Locate the cell with the specified text and output its [X, Y] center coordinate. 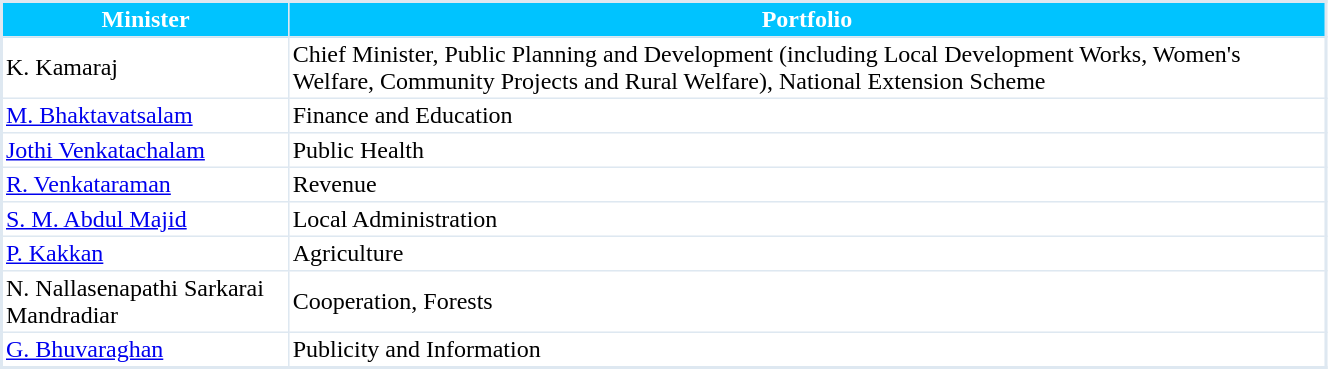
Revenue [808, 184]
Jothi Venkatachalam [146, 150]
K. Kamaraj [146, 68]
Portfolio [808, 20]
Local Administration [808, 219]
S. M. Abdul Majid [146, 219]
Agriculture [808, 253]
Publicity and Information [808, 350]
Minister [146, 20]
R. Venkataraman [146, 184]
M. Bhaktavatsalam [146, 115]
N. Nallasenapathi Sarkarai Mandradiar [146, 302]
Cooperation, Forests [808, 302]
Public Health [808, 150]
Finance and Education [808, 115]
G. Bhuvaraghan [146, 350]
P. Kakkan [146, 253]
